Locate the cell with the specified text and output its [x, y] center coordinate. 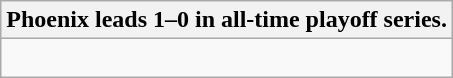
Phoenix leads 1–0 in all-time playoff series. [227, 20]
